Identify which cell holds the provided text, then report its (x, y) central coordinate. 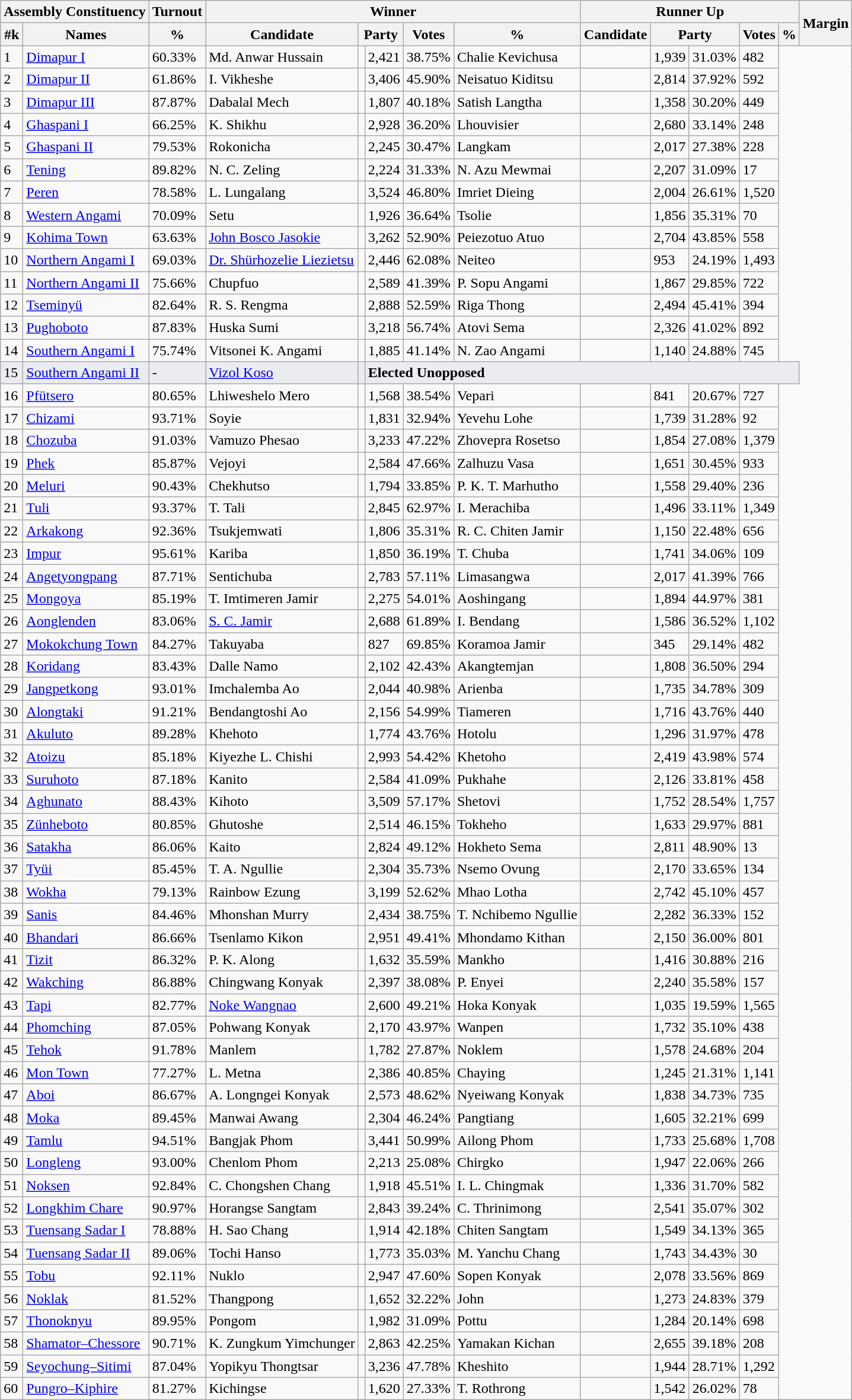
365 (759, 1230)
Tseminyü (86, 305)
T. Tali (282, 508)
70 (759, 215)
Northern Angami I (86, 260)
Koramoa Jamir (517, 643)
33 (12, 779)
60 (12, 1389)
P. K. Along (282, 959)
49.12% (428, 847)
Neisatuo Kiditsu (517, 79)
Neiteo (517, 260)
2,150 (670, 937)
2,688 (384, 621)
92.84% (177, 1185)
458 (759, 779)
248 (759, 125)
Sentichuba (282, 576)
40.18% (428, 102)
134 (759, 869)
33.11% (714, 508)
59 (12, 1366)
Khetoho (517, 757)
1,733 (670, 1140)
Tokheho (517, 824)
91.21% (177, 712)
727 (759, 396)
Chizami (86, 418)
70.09% (177, 215)
85.18% (177, 757)
Chupfuo (282, 283)
1,416 (670, 959)
53 (12, 1230)
Turnout (177, 12)
1,520 (759, 192)
N. Zao Angami (517, 350)
30.20% (714, 102)
Lhiweshelo Mero (282, 396)
26.02% (714, 1389)
35.59% (428, 959)
R. S. Rengma (282, 305)
Peiezotuo Atuo (517, 237)
1,850 (384, 553)
Wanpen (517, 1028)
2,742 (670, 892)
52.62% (428, 892)
75.66% (177, 283)
Aboi (86, 1095)
3,218 (384, 328)
1,273 (670, 1298)
36.50% (714, 666)
15 (12, 373)
57.11% (428, 576)
39 (12, 914)
24.68% (714, 1050)
Vitsonei K. Angami (282, 350)
1,773 (384, 1253)
6 (12, 170)
953 (670, 260)
34.13% (714, 1230)
75.74% (177, 350)
Kihoto (282, 802)
P. Enyei (517, 982)
1,914 (384, 1230)
1,632 (384, 959)
Wokha (86, 892)
698 (759, 1321)
3,406 (384, 79)
457 (759, 892)
84.46% (177, 914)
722 (759, 283)
Kichingse (282, 1389)
Tsenlamo Kikon (282, 937)
49 (12, 1140)
N. C. Zeling (282, 170)
Mhonshan Murry (282, 914)
881 (759, 824)
1,349 (759, 508)
31.03% (714, 57)
87.04% (177, 1366)
I. L. Chingmak (517, 1185)
27 (12, 643)
1,379 (759, 441)
3,199 (384, 892)
Riga Thong (517, 305)
43.85% (714, 237)
2,783 (384, 576)
Limasangwa (517, 576)
42 (12, 982)
1,782 (384, 1050)
2,224 (384, 170)
2,811 (670, 847)
216 (759, 959)
2,541 (670, 1208)
Meluri (86, 486)
44.97% (714, 598)
87.05% (177, 1028)
Pughoboto (86, 328)
47.60% (428, 1275)
Mankho (517, 959)
89.82% (177, 170)
93.01% (177, 689)
66.25% (177, 125)
8 (12, 215)
Dimapur II (86, 79)
John Bosco Jasokie (282, 237)
T. Chuba (517, 553)
Tiameren (517, 712)
109 (759, 553)
841 (670, 396)
Tamlu (86, 1140)
90.43% (177, 486)
Koridang (86, 666)
31 (12, 734)
2,245 (384, 147)
1,856 (670, 215)
23 (12, 553)
Shetovi (517, 802)
47.66% (428, 463)
Hotolu (517, 734)
Tsukjemwati (282, 531)
Chekhutso (282, 486)
30.45% (714, 463)
80.85% (177, 824)
381 (759, 598)
12 (12, 305)
14 (12, 350)
H. Sao Chang (282, 1230)
24.19% (714, 260)
2,213 (384, 1163)
85.45% (177, 869)
27.08% (714, 441)
1,831 (384, 418)
1,885 (384, 350)
Aonglenden (86, 621)
27.38% (714, 147)
Pfütsero (86, 396)
7 (12, 192)
1,926 (384, 215)
Kiyezhe L. Chishi (282, 757)
19 (12, 463)
33.81% (714, 779)
266 (759, 1163)
41.14% (428, 350)
93.71% (177, 418)
3,524 (384, 192)
Assembly Constituency (75, 12)
45.10% (714, 892)
Moka (86, 1118)
81.52% (177, 1298)
K. Shikhu (282, 125)
Nyeiwang Konyak (517, 1095)
Chingwang Konyak (282, 982)
558 (759, 237)
82.77% (177, 1005)
Tobu (86, 1275)
Takuyaba (282, 643)
44 (12, 1028)
29.85% (714, 283)
Hokheto Sema (517, 847)
1,336 (670, 1185)
46.24% (428, 1118)
801 (759, 937)
25.08% (428, 1163)
2,282 (670, 914)
27.87% (428, 1050)
Sanis (86, 914)
827 (384, 643)
Satakha (86, 847)
36.64% (428, 215)
Ghutoshe (282, 824)
52 (12, 1208)
2,421 (384, 57)
93.00% (177, 1163)
2,044 (384, 689)
69.03% (177, 260)
Elected Unopposed (582, 373)
20 (12, 486)
Pukhahe (517, 779)
89.06% (177, 1253)
Ailong Phom (517, 1140)
2,814 (670, 79)
592 (759, 79)
28.54% (714, 802)
2,446 (384, 260)
77.27% (177, 1073)
449 (759, 102)
2,004 (670, 192)
Southern Angami I (86, 350)
3,509 (384, 802)
31.97% (714, 734)
Satish Langtha (517, 102)
2,078 (670, 1275)
1,542 (670, 1389)
87.87% (177, 102)
L. Lungalang (282, 192)
Kaito (282, 847)
Winner (394, 12)
Arienba (517, 689)
Yamakan Kichan (517, 1343)
Tyüi (86, 869)
31.70% (714, 1185)
26 (12, 621)
2,843 (384, 1208)
1,605 (670, 1118)
1,854 (670, 441)
48.90% (714, 847)
1,939 (670, 57)
89.45% (177, 1118)
Aghunato (86, 802)
22.06% (714, 1163)
88.43% (177, 802)
Runner Up (690, 12)
1,741 (670, 553)
Akangtemjan (517, 666)
45 (12, 1050)
43 (12, 1005)
1,732 (670, 1028)
1,918 (384, 1185)
85.19% (177, 598)
29.40% (714, 486)
79.13% (177, 892)
10 (12, 260)
157 (759, 982)
Mon Town (86, 1073)
47.22% (428, 441)
22.48% (714, 531)
1,867 (670, 283)
32.22% (428, 1298)
49.21% (428, 1005)
93.37% (177, 508)
92.11% (177, 1275)
1,296 (670, 734)
43.97% (428, 1028)
55 (12, 1275)
2,207 (670, 170)
42.25% (428, 1343)
1,708 (759, 1140)
29.14% (714, 643)
20.14% (714, 1321)
Hoka Konyak (517, 1005)
2,326 (670, 328)
Dalle Namo (282, 666)
Noklem (517, 1050)
34.78% (714, 689)
Zalhuzu Vasa (517, 463)
Western Angami (86, 215)
Noksen (86, 1185)
1,578 (670, 1050)
86.66% (177, 937)
I. Bendang (517, 621)
37 (12, 869)
52.90% (428, 237)
699 (759, 1118)
I. Vikheshe (282, 79)
2,573 (384, 1095)
2,655 (670, 1343)
Margin (825, 23)
Dimapur I (86, 57)
31.28% (714, 418)
2,240 (670, 982)
1,982 (384, 1321)
Ghaspani II (86, 147)
2,928 (384, 125)
38.08% (428, 982)
83.43% (177, 666)
1,102 (759, 621)
79.53% (177, 147)
36.52% (714, 621)
92.36% (177, 531)
2,863 (384, 1343)
3,236 (384, 1366)
19.59% (714, 1005)
49.41% (428, 937)
1,549 (670, 1230)
1,716 (670, 712)
52.59% (428, 305)
78.58% (177, 192)
30.88% (714, 959)
Suruhoto (86, 779)
438 (759, 1028)
Rainbow Ezung (282, 892)
Atoizu (86, 757)
58 (12, 1343)
Peren (86, 192)
1,752 (670, 802)
Imriet Dieing (517, 192)
48 (12, 1118)
T. Nchibemo Ngullie (517, 914)
2,888 (384, 305)
29 (12, 689)
1,838 (670, 1095)
Yevehu Lohe (517, 418)
735 (759, 1095)
35.10% (714, 1028)
54.99% (428, 712)
Pohwang Konyak (282, 1028)
P. Sopu Angami (517, 283)
1,633 (670, 824)
N. Azu Mewmai (517, 170)
Horangse Sangtam (282, 1208)
Dimapur III (86, 102)
25.68% (714, 1140)
1,292 (759, 1366)
1,558 (670, 486)
2,102 (384, 666)
Noke Wangnao (282, 1005)
L. Metna (282, 1073)
29.97% (714, 824)
2,947 (384, 1275)
24.83% (714, 1298)
86.88% (177, 982)
40 (12, 937)
1,739 (670, 418)
1,284 (670, 1321)
28.71% (714, 1366)
Pangtiang (517, 1118)
69.85% (428, 643)
1,586 (670, 621)
Manwai Awang (282, 1118)
2,434 (384, 914)
78 (759, 1389)
36.00% (714, 937)
31.33% (428, 170)
32.21% (714, 1118)
2,600 (384, 1005)
89.28% (177, 734)
Md. Anwar Hussain (282, 57)
Yopikyu Thongtsar (282, 1366)
766 (759, 576)
Chirgko (517, 1163)
36.20% (428, 125)
Shamator–Chessore (86, 1343)
1,757 (759, 802)
Arkakong (86, 531)
92 (759, 418)
K. Zungkum Yimchunger (282, 1343)
28 (12, 666)
Bendangtoshi Ao (282, 712)
T. A. Ngullie (282, 869)
60.33% (177, 57)
1,894 (670, 598)
1,735 (670, 689)
2,419 (670, 757)
90.71% (177, 1343)
2,824 (384, 847)
Bhandari (86, 937)
9 (12, 237)
Bangjak Phom (282, 1140)
33.14% (714, 125)
1,150 (670, 531)
34 (12, 802)
Zhovepra Rosetso (517, 441)
302 (759, 1208)
Chalie Kevichusa (517, 57)
83.06% (177, 621)
1,565 (759, 1005)
87.83% (177, 328)
46.15% (428, 824)
1,947 (670, 1163)
Vejoyi (282, 463)
1,493 (759, 260)
90.97% (177, 1208)
34.06% (714, 553)
Sopen Konyak (517, 1275)
228 (759, 147)
35.03% (428, 1253)
Akuluto (86, 734)
45.51% (428, 1185)
45.41% (714, 305)
2,680 (670, 125)
1,944 (670, 1366)
86.32% (177, 959)
1,568 (384, 396)
I. Merachiba (517, 508)
Northern Angami II (86, 283)
1,774 (384, 734)
Aoshingang (517, 598)
Chozuba (86, 441)
A. Longngei Konyak (282, 1095)
30.47% (428, 147)
- (177, 373)
Ghaspani I (86, 125)
Longleng (86, 1163)
80.65% (177, 396)
62.97% (428, 508)
Wakching (86, 982)
94.51% (177, 1140)
3 (12, 102)
89.95% (177, 1321)
1,141 (759, 1073)
1,808 (670, 666)
22 (12, 531)
1,245 (670, 1073)
Pongom (282, 1321)
87.71% (177, 576)
152 (759, 914)
Impur (86, 553)
84.27% (177, 643)
S. C. Jamir (282, 621)
25 (12, 598)
95.61% (177, 553)
38 (12, 892)
Angetyongpang (86, 576)
81.27% (177, 1389)
2,993 (384, 757)
57 (12, 1321)
582 (759, 1185)
3,262 (384, 237)
62.08% (428, 260)
42.43% (428, 666)
63.63% (177, 237)
91.03% (177, 441)
1,794 (384, 486)
Seyochung–Sitimi (86, 1366)
M. Yanchu Chang (517, 1253)
Kohima Town (86, 237)
37.92% (714, 79)
3,441 (384, 1140)
32.94% (428, 418)
2,397 (384, 982)
5 (12, 147)
574 (759, 757)
Kariba (282, 553)
Mokokchung Town (86, 643)
Tehok (86, 1050)
Atovi Sema (517, 328)
1,140 (670, 350)
82.64% (177, 305)
2 (12, 79)
86.67% (177, 1095)
36.19% (428, 553)
Rokonicha (282, 147)
Chenlom Phom (282, 1163)
745 (759, 350)
16 (12, 396)
41 (12, 959)
40.85% (428, 1073)
Kheshito (517, 1366)
54 (12, 1253)
21.31% (714, 1073)
11 (12, 283)
Zünheboto (86, 824)
John (517, 1298)
2,589 (384, 283)
Alongtaki (86, 712)
36.33% (714, 914)
41.02% (714, 328)
Tizit (86, 959)
34.73% (714, 1095)
C. Thrinimong (517, 1208)
236 (759, 486)
26.61% (714, 192)
Southern Angami II (86, 373)
56.74% (428, 328)
Chiten Sangtam (517, 1230)
Nuklo (282, 1275)
4 (12, 125)
656 (759, 531)
Vepari (517, 396)
33.85% (428, 486)
Tuensang Sadar II (86, 1253)
Langkam (517, 147)
33.65% (714, 869)
2,156 (384, 712)
36 (12, 847)
1,743 (670, 1253)
18 (12, 441)
1,807 (384, 102)
86.06% (177, 847)
C. Chongshen Chang (282, 1185)
Tuensang Sadar I (86, 1230)
Dabalal Mech (282, 102)
3,233 (384, 441)
39.24% (428, 1208)
20.67% (714, 396)
35.07% (714, 1208)
61.89% (428, 621)
1,358 (670, 102)
61.86% (177, 79)
2,704 (670, 237)
Names (86, 34)
33.56% (714, 1275)
24 (12, 576)
1,496 (670, 508)
2,386 (384, 1073)
Thonoknyu (86, 1321)
Manlem (282, 1050)
R. C. Chiten Jamir (517, 531)
933 (759, 463)
2,951 (384, 937)
91.78% (177, 1050)
Pottu (517, 1321)
Tsolie (517, 215)
57.17% (428, 802)
46.80% (428, 192)
Mongoya (86, 598)
47 (12, 1095)
35.73% (428, 869)
1 (12, 57)
32 (12, 757)
294 (759, 666)
478 (759, 734)
39.18% (714, 1343)
Lhouvisier (517, 125)
204 (759, 1050)
Tochi Hanso (282, 1253)
42.18% (428, 1230)
Chaying (517, 1073)
Tuli (86, 508)
46 (12, 1073)
869 (759, 1275)
Phek (86, 463)
T. Rothrong (517, 1389)
24.88% (714, 350)
2,514 (384, 824)
35.58% (714, 982)
21 (12, 508)
Soyie (282, 418)
Setu (282, 215)
394 (759, 305)
Huska Sumi (282, 328)
27.33% (428, 1389)
2,494 (670, 305)
2,275 (384, 598)
440 (759, 712)
50 (12, 1163)
78.88% (177, 1230)
2,126 (670, 779)
50.99% (428, 1140)
40.98% (428, 689)
54.42% (428, 757)
Noklak (86, 1298)
1,035 (670, 1005)
45.90% (428, 79)
Longkhim Chare (86, 1208)
48.62% (428, 1095)
1,651 (670, 463)
47.78% (428, 1366)
T. Imtimeren Jamir (282, 598)
Phomching (86, 1028)
Vizol Koso (282, 373)
Mhao Lotha (517, 892)
1,652 (384, 1298)
Nsemo Ovung (517, 869)
208 (759, 1343)
Dr. Shürhozelie Liezietsu (282, 260)
51 (12, 1185)
Tapi (86, 1005)
Thangpong (282, 1298)
Mhondamo Kithan (517, 937)
892 (759, 328)
379 (759, 1298)
Khehoto (282, 734)
87.18% (177, 779)
34.43% (714, 1253)
38.54% (428, 396)
P. K. T. Marhutho (517, 486)
Tening (86, 170)
85.87% (177, 463)
54.01% (428, 598)
Vamuzo Phesao (282, 441)
35 (12, 824)
345 (670, 643)
1,620 (384, 1389)
Kanito (282, 779)
Imchalemba Ao (282, 689)
2,845 (384, 508)
41.09% (428, 779)
56 (12, 1298)
1,806 (384, 531)
309 (759, 689)
43.98% (714, 757)
Jangpetkong (86, 689)
#k (12, 34)
Pungro–Kiphire (86, 1389)
